Find where the given text appears and provide that cell's center as [x, y] coordinate. 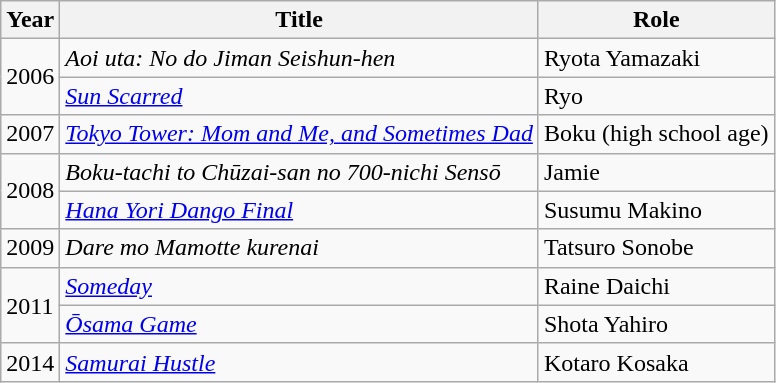
Dare mo Mamotte kurenai [300, 248]
Kotaro Kosaka [656, 362]
Jamie [656, 172]
2011 [30, 305]
2006 [30, 77]
Hana Yori Dango Final [300, 210]
2007 [30, 134]
2014 [30, 362]
Someday [300, 286]
Ryota Yamazaki [656, 58]
Shota Yahiro [656, 324]
Ōsama Game [300, 324]
Role [656, 20]
Tokyo Tower: Mom and Me, and Sometimes Dad [300, 134]
Boku-tachi to Chūzai-san no 700-nichi Sensō [300, 172]
Boku (high school age) [656, 134]
Sun Scarred [300, 96]
Aoi uta: No do Jiman Seishun-hen [300, 58]
Year [30, 20]
Raine Daichi [656, 286]
Ryo [656, 96]
Tatsuro Sonobe [656, 248]
Susumu Makino [656, 210]
2008 [30, 191]
Samurai Hustle [300, 362]
2009 [30, 248]
Title [300, 20]
